From the cell containing the given text, extract its center point as (X, Y) coordinate. 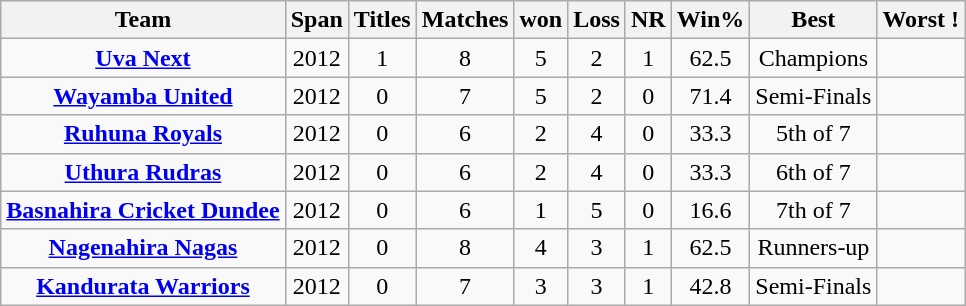
Team (143, 20)
Kandurata Warriors (143, 286)
6th of 7 (814, 172)
Titles (382, 20)
Champions (814, 58)
Win% (710, 20)
Wayamba United (143, 96)
won (541, 20)
Ruhuna Royals (143, 134)
Runners-up (814, 248)
NR (648, 20)
Basnahira Cricket Dundee (143, 210)
5th of 7 (814, 134)
Matches (465, 20)
Uva Next (143, 58)
Span (316, 20)
16.6 (710, 210)
71.4 (710, 96)
Worst ! (921, 20)
Nagenahira Nagas (143, 248)
Uthura Rudras (143, 172)
Best (814, 20)
42.8 (710, 286)
Loss (597, 20)
7th of 7 (814, 210)
